Determine the [X, Y] coordinate at the center of the cell enclosing the given text.  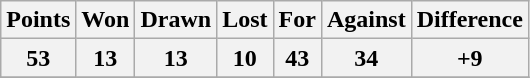
53 [38, 58]
43 [297, 58]
Difference [470, 20]
Drawn [176, 20]
For [297, 20]
Won [106, 20]
+9 [470, 58]
10 [245, 58]
Against [366, 20]
Lost [245, 20]
Points [38, 20]
34 [366, 58]
